Detect which cell encompasses the target text, then output its (x, y) center coordinate. 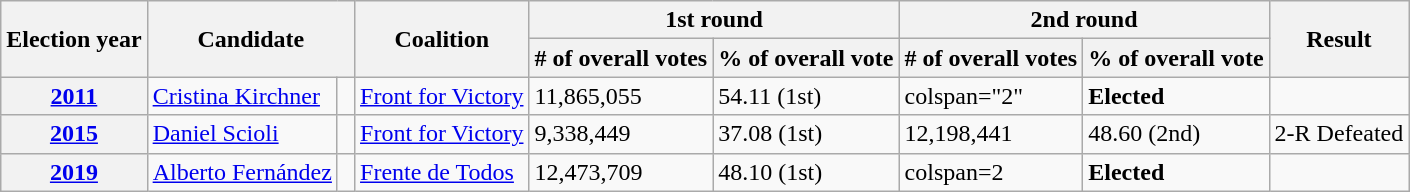
54.11 (1st) (806, 96)
Result (1339, 39)
11,865,055 (621, 96)
48.10 (1st) (806, 172)
2-R Defeated (1339, 134)
Frente de Todos (442, 172)
9,338,449 (621, 134)
48.60 (2nd) (1176, 134)
12,198,441 (991, 134)
Coalition (442, 39)
colspan="2" (991, 96)
Daniel Scioli (242, 134)
Cristina Kirchner (242, 96)
2011 (74, 96)
2015 (74, 134)
Alberto Fernández (242, 172)
37.08 (1st) (806, 134)
2nd round (1084, 20)
1st round (714, 20)
Election year (74, 39)
Candidate (250, 39)
2019 (74, 172)
colspan=2 (991, 172)
12,473,709 (621, 172)
